Capture the cell that displays the provided text and extract its (x, y) central coordinate. 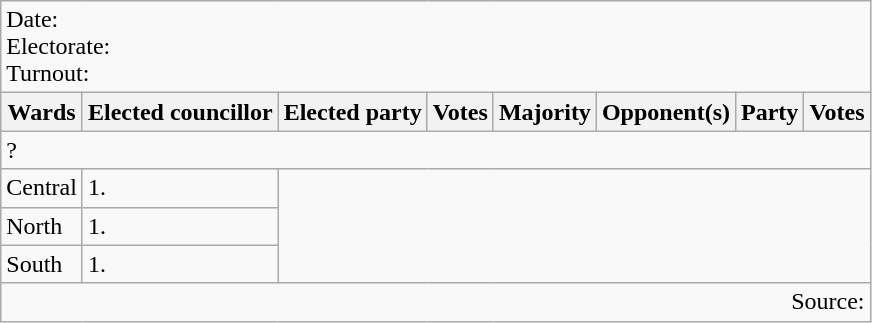
Opponent(s) (666, 112)
Elected party (352, 112)
Source: (436, 302)
South (42, 264)
Central (42, 188)
? (436, 150)
Elected councillor (180, 112)
Date: Electorate: Turnout: (436, 47)
Party (770, 112)
North (42, 226)
Majority (544, 112)
Wards (42, 112)
